Identify which cell holds the provided text, then report its (X, Y) central coordinate. 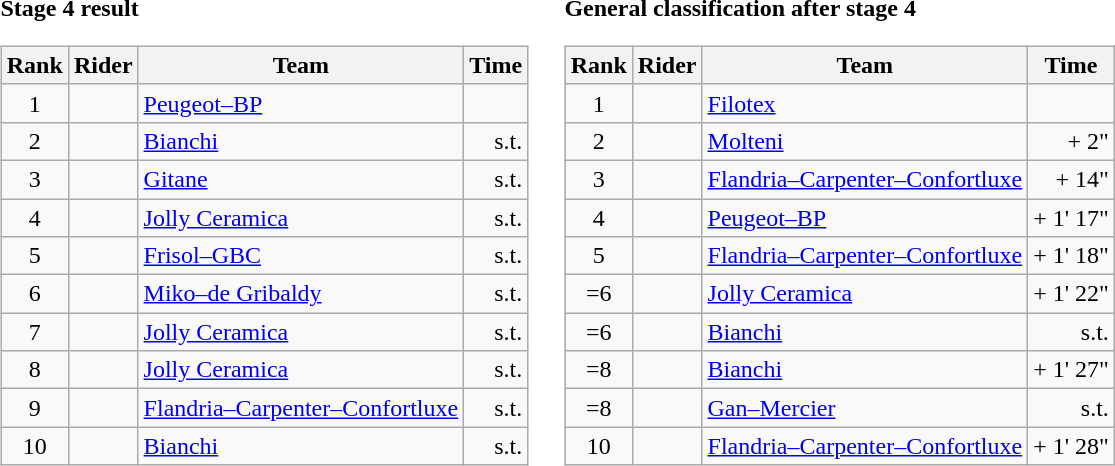
+ 1' 27" (1072, 370)
+ 1' 17" (1072, 217)
Miko–de Gribaldy (301, 294)
+ 1' 28" (1072, 446)
Molteni (865, 141)
Gitane (301, 179)
+ 1' 18" (1072, 256)
Gan–Mercier (865, 408)
+ 2" (1072, 141)
+ 14" (1072, 179)
8 (34, 370)
7 (34, 332)
9 (34, 408)
+ 1' 22" (1072, 294)
Filotex (865, 103)
Frisol–GBC (301, 256)
6 (34, 294)
